Return (X, Y) of the center of cell containing provided text 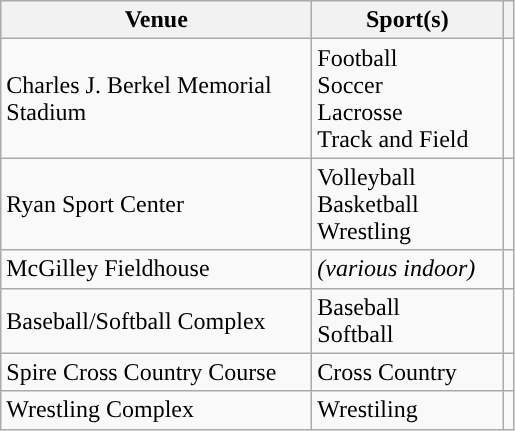
Baseball Softball (408, 320)
Ryan Sport Center (156, 204)
Baseball/Softball Complex (156, 320)
Charles J. Berkel Memorial Stadium (156, 98)
Football Soccer Lacrosse Track and Field (408, 98)
Wrestiling (408, 410)
Spire Cross Country Course (156, 372)
Wrestling Complex (156, 410)
(various indoor) (408, 269)
McGilley Fieldhouse (156, 269)
Sport(s) (408, 20)
Cross Country (408, 372)
Volleyball Basketball Wrestling (408, 204)
Venue (156, 20)
